Find where the given text appears and provide that cell's center as [x, y] coordinate. 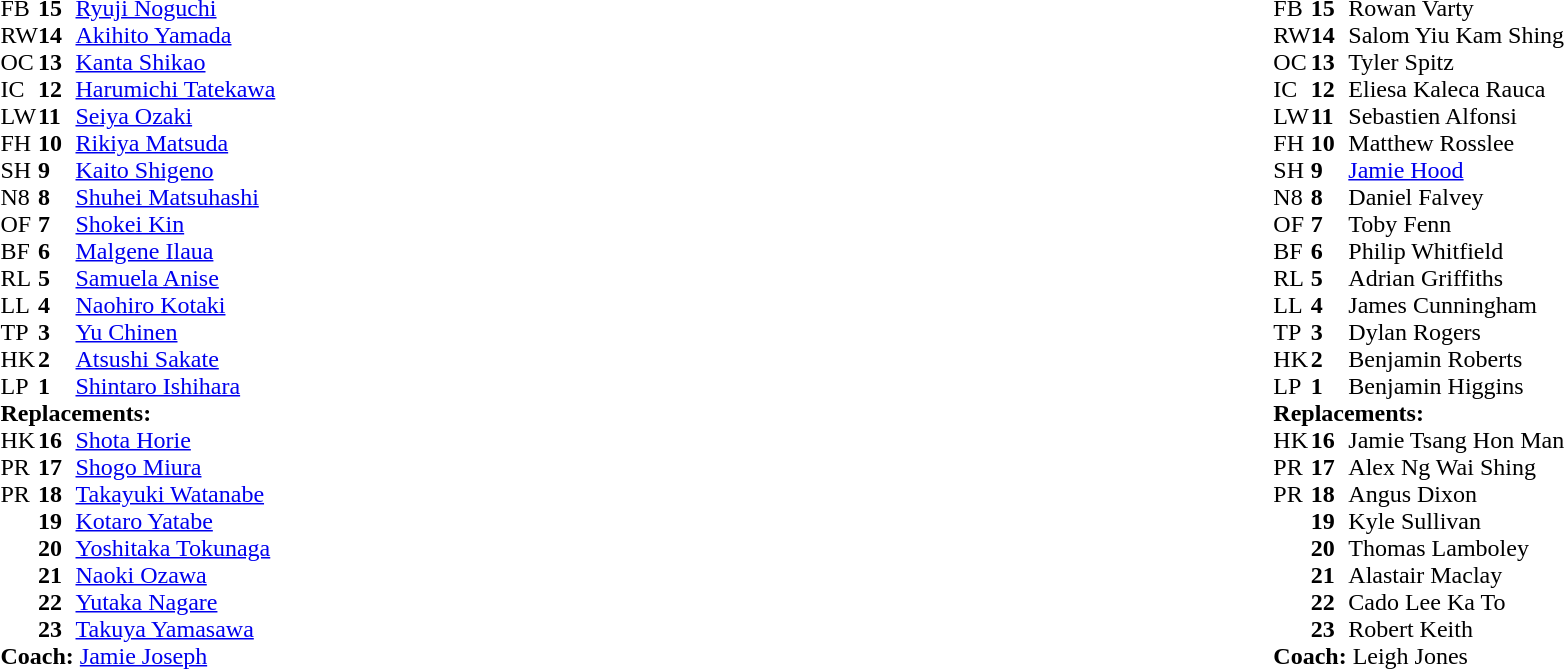
Daniel Falvey [1456, 198]
Philip Whitfield [1456, 252]
Alex Ng Wai Shing [1456, 468]
Samuela Anise [176, 278]
Thomas Lamboley [1456, 548]
Kanta Shikao [176, 62]
Yu Chinen [176, 332]
Adrian Griffiths [1456, 278]
Salom Yiu Kam Shing [1456, 36]
Shintaro Ishihara [176, 386]
Robert Keith [1456, 630]
Tyler Spitz [1456, 62]
Kyle Sullivan [1456, 522]
Matthew Rosslee [1456, 144]
Jamie Tsang Hon Man [1456, 440]
Benjamin Roberts [1456, 360]
Seiya Ozaki [176, 116]
Kotaro Yatabe [176, 522]
Shuhei Matsuhashi [176, 198]
Coach: Jamie Joseph [138, 656]
Jamie Hood [1456, 170]
Sebastien Alfonsi [1456, 116]
Malgene Ilaua [176, 252]
Coach: Leigh Jones [1418, 656]
Kaito Shigeno [176, 170]
Rikiya Matsuda [176, 144]
Dylan Rogers [1456, 332]
Shota Horie [176, 440]
Naohiro Kotaki [176, 306]
Akihito Yamada [176, 36]
Yoshitaka Tokunaga [176, 548]
Cado Lee Ka To [1456, 602]
Shokei Kin [176, 224]
Shogo Miura [176, 468]
Eliesa Kaleca Rauca [1456, 90]
Takuya Yamasawa [176, 630]
Benjamin Higgins [1456, 386]
James Cunningham [1456, 306]
Angus Dixon [1456, 494]
Yutaka Nagare [176, 602]
Harumichi Tatekawa [176, 90]
Atsushi Sakate [176, 360]
Alastair Maclay [1456, 576]
Toby Fenn [1456, 224]
Naoki Ozawa [176, 576]
Takayuki Watanabe [176, 494]
